Identify which cell holds the provided text, then report its [X, Y] central coordinate. 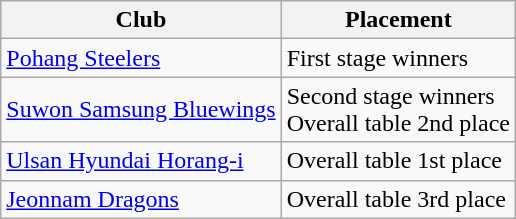
Ulsan Hyundai Horang-i [141, 161]
Overall table 3rd place [398, 199]
Placement [398, 20]
Overall table 1st place [398, 161]
First stage winners [398, 58]
Suwon Samsung Bluewings [141, 110]
Pohang Steelers [141, 58]
Jeonnam Dragons [141, 199]
Second stage winnersOverall table 2nd place [398, 110]
Club [141, 20]
